For the text-containing cell, return its midpoint in [x, y] coordinate format. 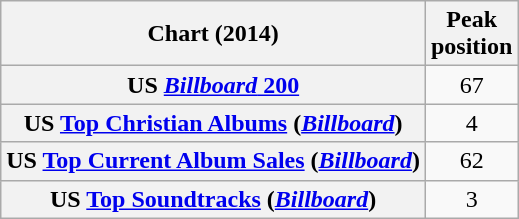
US Top Current Album Sales (Billboard) [214, 161]
Peakposition [471, 34]
US Billboard 200 [214, 85]
US Top Christian Albums (Billboard) [214, 123]
62 [471, 161]
3 [471, 199]
US Top Soundtracks (Billboard) [214, 199]
67 [471, 85]
4 [471, 123]
Chart (2014) [214, 34]
